Determine the (x, y) coordinate at the center of the cell enclosing the given text.  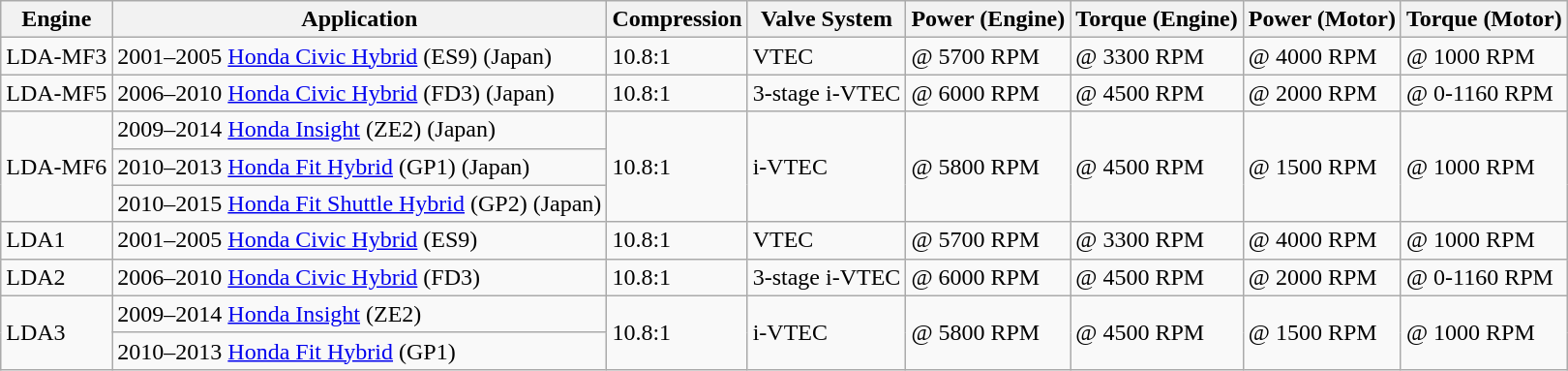
Valve System (827, 19)
Application (360, 19)
2006–2010 Honda Civic Hybrid (FD3) (360, 277)
Torque (Motor) (1484, 19)
Engine (56, 19)
LDA-MF3 (56, 56)
2010–2013 Honda Fit Hybrid (GP1) (360, 351)
Power (Motor) (1322, 19)
2009–2014 Honda Insight (ZE2) (360, 314)
2001–2005 Honda Civic Hybrid (ES9) (Japan) (360, 56)
2010–2015 Honda Fit Shuttle Hybrid (GP2) (Japan) (360, 203)
LDA2 (56, 277)
Torque (Engine) (1157, 19)
Compression (678, 19)
LDA-MF6 (56, 167)
2006–2010 Honda Civic Hybrid (FD3) (Japan) (360, 93)
2010–2013 Honda Fit Hybrid (GP1) (Japan) (360, 167)
Power (Engine) (988, 19)
LDA1 (56, 240)
LDA3 (56, 332)
2001–2005 Honda Civic Hybrid (ES9) (360, 240)
2009–2014 Honda Insight (ZE2) (Japan) (360, 130)
LDA-MF5 (56, 93)
